Extract the [x, y] coordinate from the center of the cell holding the provided text.  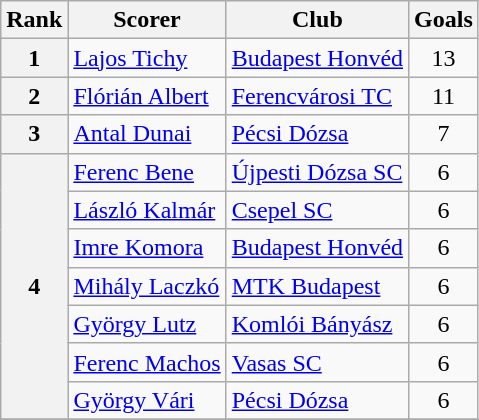
Rank [34, 20]
Flórián Albert [147, 96]
Vasas SC [317, 362]
Imre Komora [147, 248]
3 [34, 134]
1 [34, 58]
4 [34, 286]
Komlói Bányász [317, 324]
MTK Budapest [317, 286]
Ferencvárosi TC [317, 96]
Mihály Laczkó [147, 286]
Lajos Tichy [147, 58]
11 [444, 96]
György Vári [147, 400]
Club [317, 20]
Scorer [147, 20]
Ferenc Bene [147, 172]
Csepel SC [317, 210]
Goals [444, 20]
Antal Dunai [147, 134]
Újpesti Dózsa SC [317, 172]
György Lutz [147, 324]
Ferenc Machos [147, 362]
László Kalmár [147, 210]
7 [444, 134]
2 [34, 96]
13 [444, 58]
